Output the (x, y) coordinate of the center of the cell containing the given text.  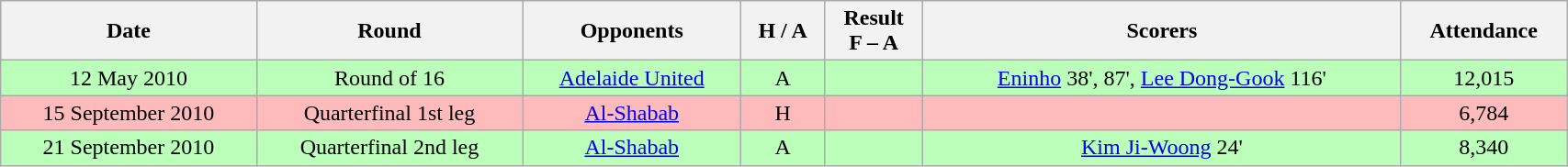
21 September 2010 (129, 148)
Round of 16 (389, 78)
Adelaide United (632, 78)
Kim Ji-Woong 24' (1162, 148)
Quarterfinal 2nd leg (389, 148)
ResultF – A (874, 31)
6,784 (1484, 113)
Date (129, 31)
12 May 2010 (129, 78)
12,015 (1484, 78)
8,340 (1484, 148)
Opponents (632, 31)
Quarterfinal 1st leg (389, 113)
H / A (783, 31)
Eninho 38', 87', Lee Dong-Gook 116' (1162, 78)
H (783, 113)
Scorers (1162, 31)
15 September 2010 (129, 113)
Round (389, 31)
Attendance (1484, 31)
